Return the [x, y] coordinate for the center point of the cell that contains the specified text.  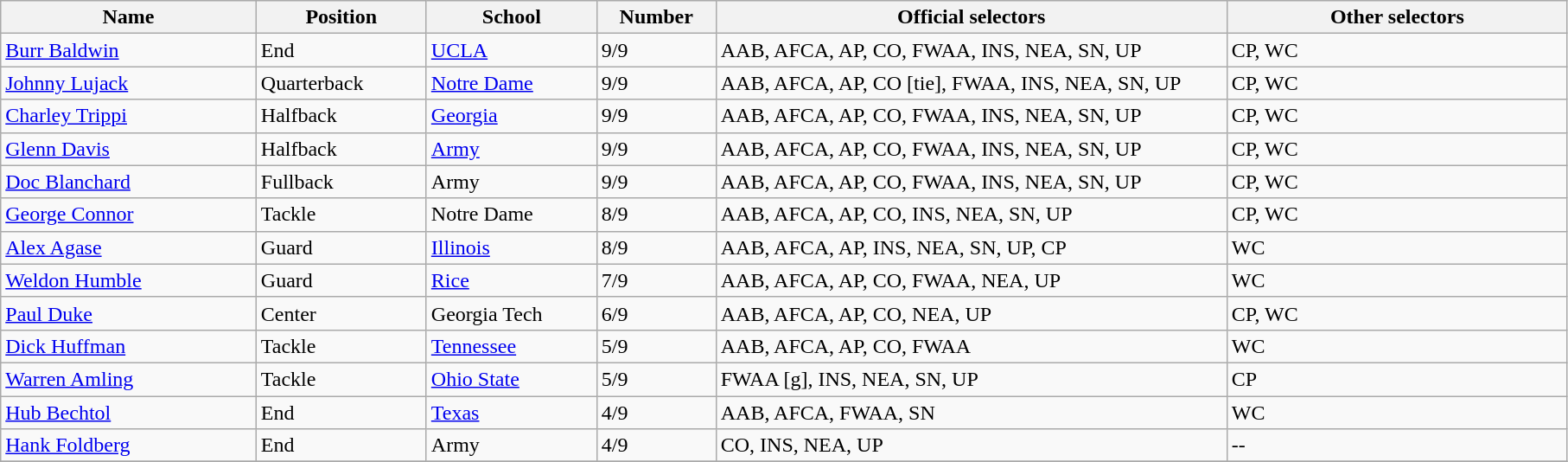
Alex Agase [129, 247]
CP [1397, 379]
AAB, AFCA, AP, CO, FWAA [972, 346]
Georgia [512, 116]
Illinois [512, 247]
Official selectors [972, 17]
Johnny Lujack [129, 83]
Hub Bechtol [129, 413]
AAB, AFCA, AP, CO, INS, NEA, SN, UP [972, 215]
Weldon Humble [129, 280]
Burr Baldwin [129, 50]
Doc Blanchard [129, 182]
AAB, AFCA, AP, CO, FWAA, NEA, UP [972, 280]
7/9 [656, 280]
Charley Trippi [129, 116]
Center [341, 313]
Name [129, 17]
Position [341, 17]
AAB, AFCA, FWAA, SN [972, 413]
Dick Huffman [129, 346]
Georgia Tech [512, 313]
Hank Foldberg [129, 446]
Glenn Davis [129, 149]
FWAA [g], INS, NEA, SN, UP [972, 379]
School [512, 17]
Quarterback [341, 83]
George Connor [129, 215]
AAB, AFCA, AP, INS, NEA, SN, UP, CP [972, 247]
AAB, AFCA, AP, CO [tie], FWAA, INS, NEA, SN, UP [972, 83]
Tennessee [512, 346]
6/9 [656, 313]
AAB, AFCA, AP, CO, NEA, UP [972, 313]
UCLA [512, 50]
CO, INS, NEA, UP [972, 446]
Number [656, 17]
Other selectors [1397, 17]
Texas [512, 413]
Fullback [341, 182]
Paul Duke [129, 313]
Ohio State [512, 379]
Rice [512, 280]
-- [1397, 446]
Warren Amling [129, 379]
